Output the [x, y] coordinate of the center of the cell containing the given text.  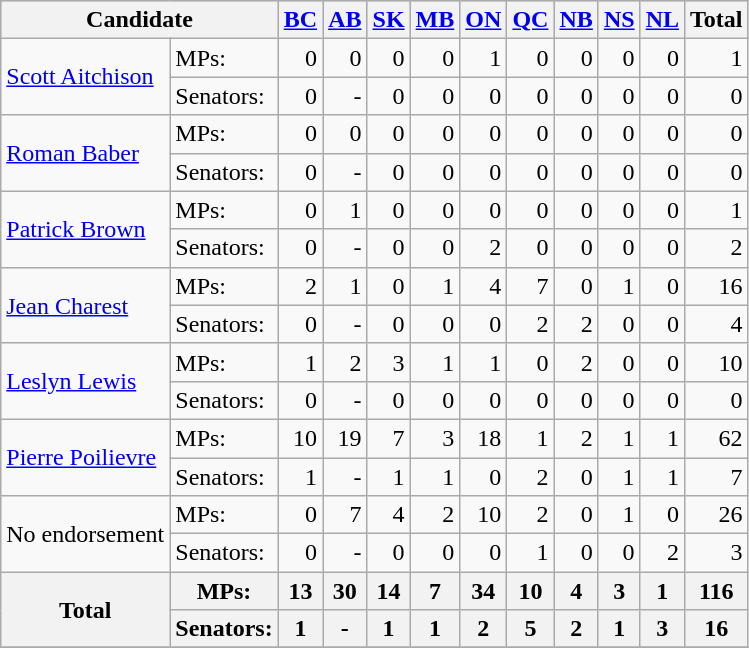
NS [619, 20]
62 [717, 438]
NB [576, 20]
MB [435, 20]
SK [388, 20]
BC [300, 20]
Pierre Poilievre [86, 457]
ON [484, 20]
NL [662, 20]
Candidate [140, 20]
18 [484, 438]
Roman Baber [86, 153]
Leslyn Lewis [86, 381]
Patrick Brown [86, 229]
AB [345, 20]
14 [388, 591]
5 [530, 629]
30 [345, 591]
19 [345, 438]
13 [300, 591]
Jean Charest [86, 305]
34 [484, 591]
Scott Aitchison [86, 77]
QC [530, 20]
116 [717, 591]
No endorsement [86, 534]
26 [717, 515]
